Search for the cell housing the specified text and yield its [X, Y] center coordinate. 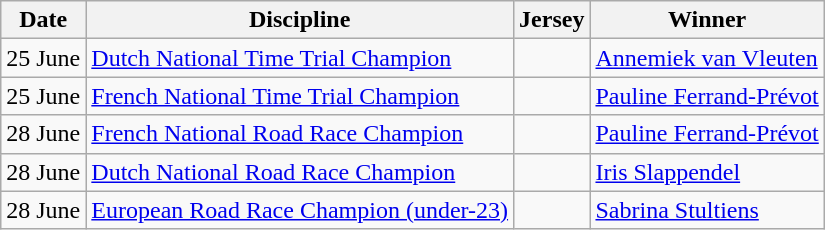
French National Time Trial Champion [300, 96]
Annemiek van Vleuten [707, 58]
Dutch National Time Trial Champion [300, 58]
European Road Race Champion (under-23) [300, 210]
Date [44, 20]
Discipline [300, 20]
Sabrina Stultiens [707, 210]
Iris Slappendel [707, 172]
Jersey [552, 20]
French National Road Race Champion [300, 134]
Winner [707, 20]
Dutch National Road Race Champion [300, 172]
